Determine the (X, Y) coordinate at the center of the cell enclosing the given text.  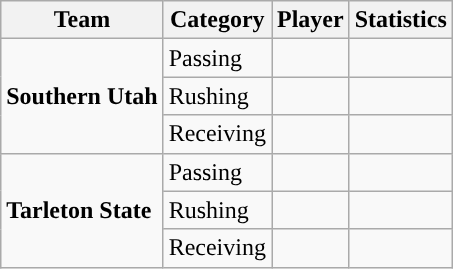
Statistics (400, 20)
Team (82, 20)
Category (217, 20)
Player (311, 20)
Tarleton State (82, 210)
Southern Utah (82, 96)
